Search for the cell housing the specified text and yield its (X, Y) center coordinate. 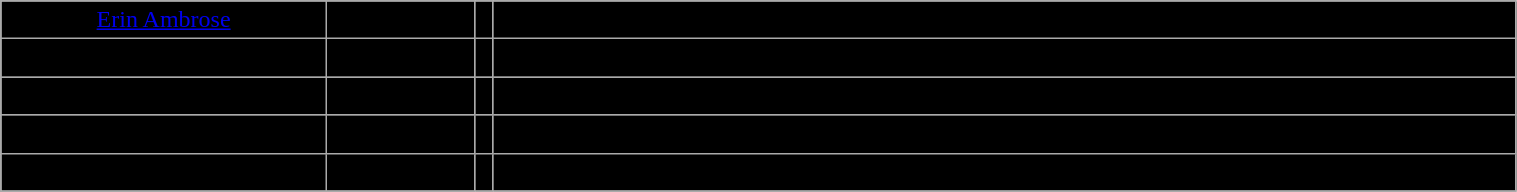
Also recruited by several NCAA schools for a soccer scholarship (1004, 134)
Cayley Mercer (164, 172)
Member of the 2010 & 2011 Canadian Women’s U18 team (1004, 172)
Olivia Howe (164, 58)
Team captain of the Notre Dame AAA Hounds (SFMAAAHL) (1004, 58)
Canadian Women’s U18 Team Member in 2009, 2010, 2011 (1004, 20)
Shannon MacAulay (164, 96)
Erin Ambrose (164, 20)
Renata Fast (164, 134)
Gold medallist 2012 World U18 Championships (1004, 96)
